Pinpoint the cell where the given text exists, returning its [x, y] midpoint coordinate. 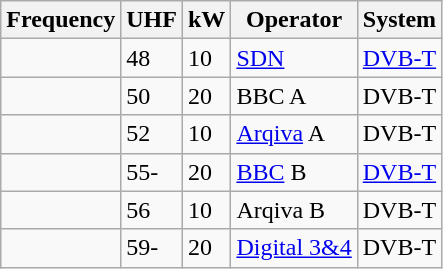
UHF [152, 20]
Frequency [61, 20]
59- [152, 248]
kW [206, 20]
System [399, 20]
56 [152, 210]
48 [152, 58]
BBC A [294, 96]
Digital 3&4 [294, 248]
Arqiva A [294, 134]
Operator [294, 20]
Arqiva B [294, 210]
52 [152, 134]
50 [152, 96]
SDN [294, 58]
55- [152, 172]
BBC B [294, 172]
